Find where the given text appears and provide that cell's center as [X, Y] coordinate. 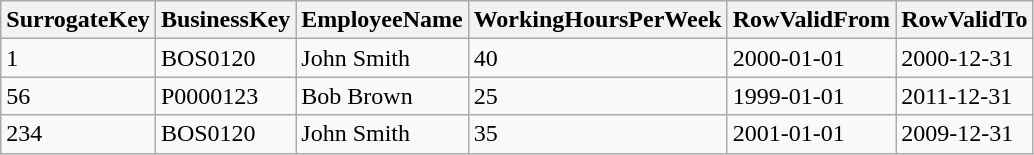
35 [598, 134]
40 [598, 58]
RowValidFrom [811, 20]
1999-01-01 [811, 96]
Bob Brown [382, 96]
25 [598, 96]
2001-01-01 [811, 134]
2011-12-31 [964, 96]
234 [78, 134]
RowValidTo [964, 20]
56 [78, 96]
2009-12-31 [964, 134]
P0000123 [225, 96]
EmployeeName [382, 20]
WorkingHoursPerWeek [598, 20]
BusinessKey [225, 20]
2000-01-01 [811, 58]
2000-12-31 [964, 58]
1 [78, 58]
SurrogateKey [78, 20]
